Locate the cell with the specified text and output its (x, y) center coordinate. 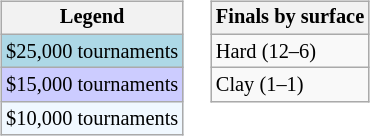
$10,000 tournaments (92, 119)
Legend (92, 18)
$25,000 tournaments (92, 51)
$15,000 tournaments (92, 85)
Finals by surface (290, 18)
Hard (12–6) (290, 51)
Clay (1–1) (290, 85)
